Output the (x, y) coordinate of the center of the cell containing the given text.  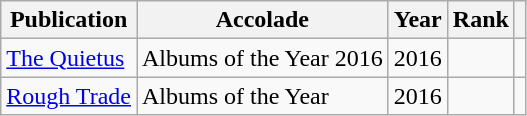
Year (418, 20)
Albums of the Year (262, 96)
Albums of the Year 2016 (262, 58)
Accolade (262, 20)
The Quietus (69, 58)
Rough Trade (69, 96)
Rank (480, 20)
Publication (69, 20)
